Return the (x, y) coordinate for the center point of the cell that contains the specified text.  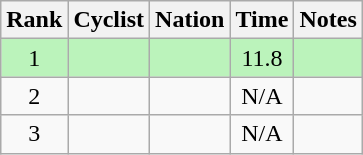
Notes (328, 20)
3 (34, 134)
11.8 (262, 58)
Nation (190, 20)
Rank (34, 20)
Cyclist (109, 20)
1 (34, 58)
2 (34, 96)
Time (262, 20)
